Find where the given text appears and provide that cell's center as (x, y) coordinate. 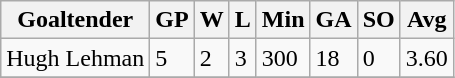
2 (212, 58)
W (212, 20)
SO (378, 20)
3 (242, 58)
Hugh Lehman (76, 58)
L (242, 20)
5 (172, 58)
0 (378, 58)
GP (172, 20)
3.60 (426, 58)
18 (334, 58)
300 (283, 58)
Avg (426, 20)
Min (283, 20)
GA (334, 20)
Goaltender (76, 20)
